Search for the cell housing the specified text and yield its (X, Y) center coordinate. 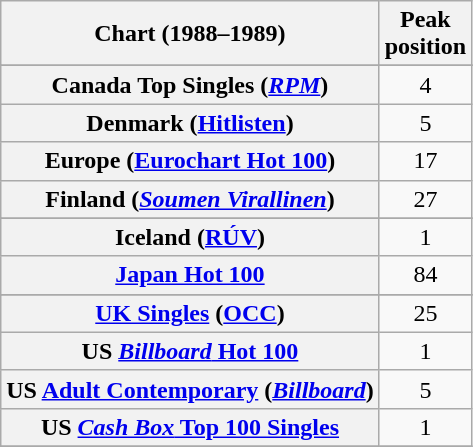
Peakposition (425, 34)
UK Singles (OCC) (190, 313)
US Adult Contemporary (Billboard) (190, 389)
27 (425, 199)
Iceland (RÚV) (190, 237)
US Billboard Hot 100 (190, 351)
US Cash Box Top 100 Singles (190, 427)
Japan Hot 100 (190, 275)
25 (425, 313)
17 (425, 161)
Canada Top Singles (RPM) (190, 85)
4 (425, 85)
84 (425, 275)
Europe (Eurochart Hot 100) (190, 161)
Chart (1988–1989) (190, 34)
Denmark (Hitlisten) (190, 123)
Finland (Soumen Virallinen) (190, 199)
